Pinpoint the cell where the given text exists, returning its [X, Y] midpoint coordinate. 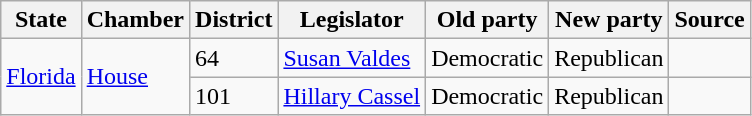
Florida [41, 77]
House [135, 77]
101 [234, 96]
State [41, 20]
District [234, 20]
Susan Valdes [352, 58]
New party [609, 20]
Legislator [352, 20]
Hillary Cassel [352, 96]
Old party [488, 20]
Chamber [135, 20]
Source [710, 20]
64 [234, 58]
